Determine the (x, y) coordinate at the center of the cell enclosing the given text.  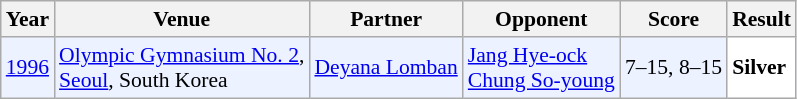
Score (674, 19)
Olympic Gymnasium No. 2,Seoul, South Korea (182, 68)
Silver (762, 68)
Opponent (542, 19)
1996 (28, 68)
Venue (182, 19)
Jang Hye-ock Chung So-young (542, 68)
Result (762, 19)
Deyana Lomban (386, 68)
Partner (386, 19)
Year (28, 19)
7–15, 8–15 (674, 68)
